Capture the cell that displays the provided text and extract its [X, Y] central coordinate. 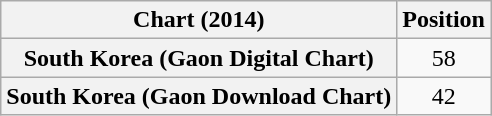
58 [444, 58]
Position [444, 20]
South Korea (Gaon Digital Chart) [199, 58]
South Korea (Gaon Download Chart) [199, 96]
Chart (2014) [199, 20]
42 [444, 96]
